Search for the cell housing the specified text and yield its (X, Y) center coordinate. 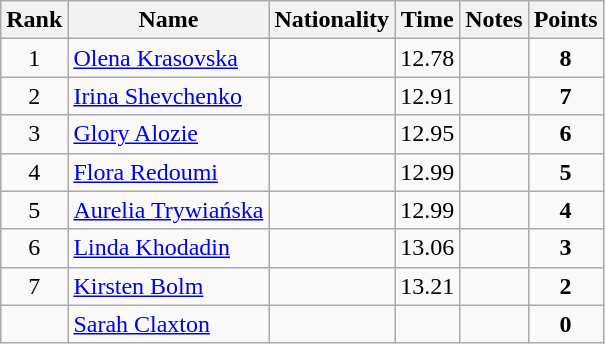
Flora Redoumi (168, 172)
Nationality (332, 20)
Kirsten Bolm (168, 286)
Linda Khodadin (168, 248)
Olena Krasovska (168, 58)
Aurelia Trywiańska (168, 210)
Irina Shevchenko (168, 96)
1 (34, 58)
Sarah Claxton (168, 324)
0 (566, 324)
12.91 (428, 96)
Points (566, 20)
Time (428, 20)
Notes (494, 20)
8 (566, 58)
12.95 (428, 134)
Glory Alozie (168, 134)
Name (168, 20)
Rank (34, 20)
12.78 (428, 58)
13.21 (428, 286)
13.06 (428, 248)
